Detect which cell encompasses the target text, then output its [x, y] center coordinate. 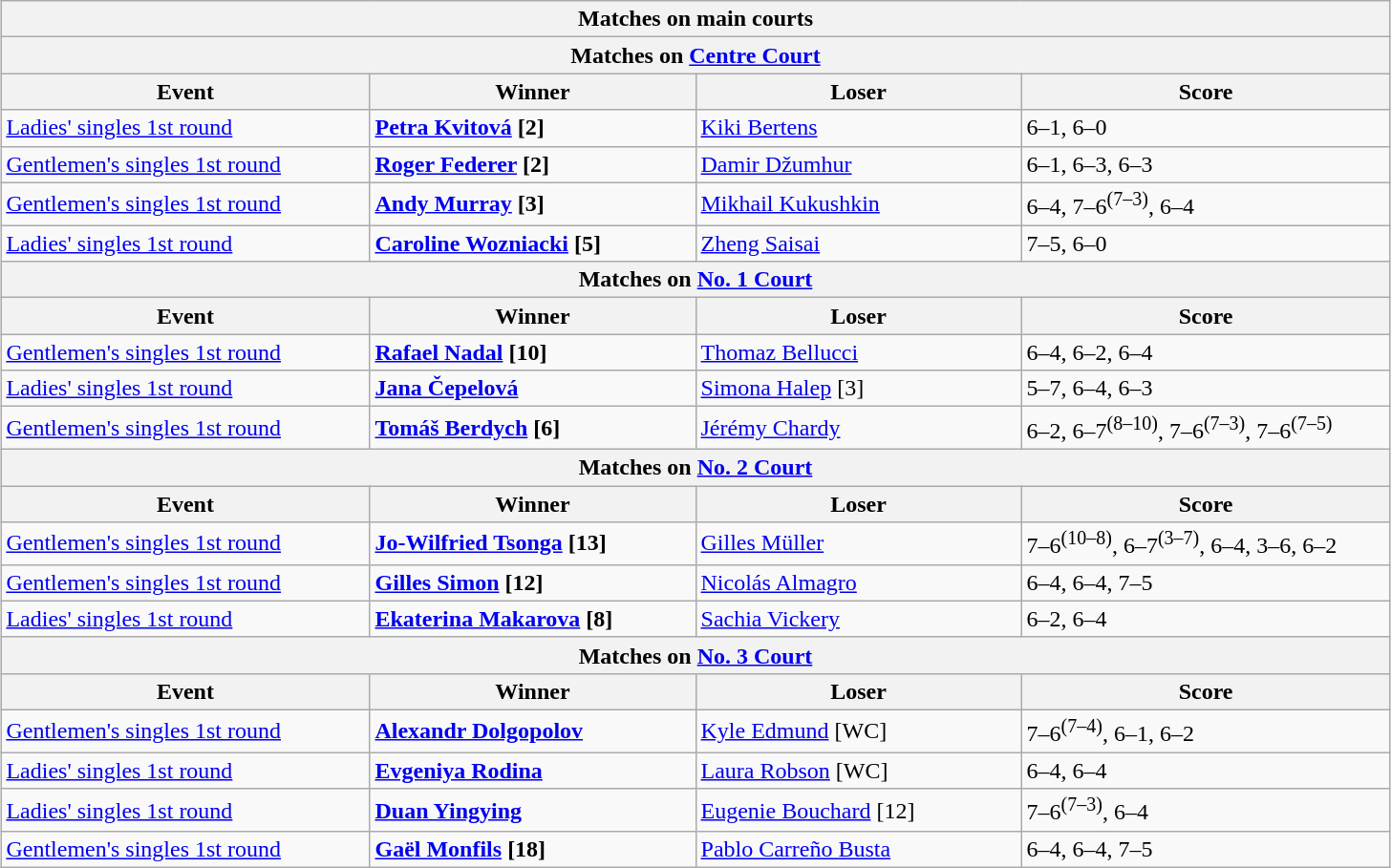
7–6(7–4), 6–1, 6–2 [1206, 731]
Thomaz Bellucci [858, 352]
Kyle Edmund [WC] [858, 731]
Tomáš Berdych [6] [533, 428]
Jo-Wilfried Tsonga [13] [533, 544]
Matches on No. 2 Court [695, 467]
Alexandr Dolgopolov [533, 731]
Duan Yingying [533, 810]
Jérémy Chardy [858, 428]
7–5, 6–0 [1206, 243]
Damir Džumhur [858, 164]
Roger Federer [2] [533, 164]
Jana Čepelová [533, 389]
Petra Kvitová [2] [533, 128]
5–7, 6–4, 6–3 [1206, 389]
7–6(7–3), 6–4 [1206, 810]
Laura Robson [WC] [858, 771]
6–1, 6–0 [1206, 128]
Gilles Müller [858, 544]
Ekaterina Makarova [8] [533, 619]
Matches on No. 3 Court [695, 655]
6–2, 6–7(8–10), 7–6(7–3), 7–6(7–5) [1206, 428]
Sachia Vickery [858, 619]
Andy Murray [3] [533, 204]
Zheng Saisai [858, 243]
6–4, 6–2, 6–4 [1206, 352]
Mikhail Kukushkin [858, 204]
6–4, 7–6(7–3), 6–4 [1206, 204]
Evgeniya Rodina [533, 771]
Caroline Wozniacki [5] [533, 243]
7–6(10–8), 6–7(3–7), 6–4, 3–6, 6–2 [1206, 544]
Matches on main courts [695, 19]
6–4, 6–4 [1206, 771]
Gaël Monfils [18] [533, 850]
Matches on No. 1 Court [695, 280]
Matches on Centre Court [695, 55]
6–2, 6–4 [1206, 619]
Kiki Bertens [858, 128]
Eugenie Bouchard [12] [858, 810]
Simona Halep [3] [858, 389]
Nicolás Almagro [858, 582]
6–1, 6–3, 6–3 [1206, 164]
Rafael Nadal [10] [533, 352]
Pablo Carreño Busta [858, 850]
Gilles Simon [12] [533, 582]
